Determine the (X, Y) coordinate at the center of the cell enclosing the given text.  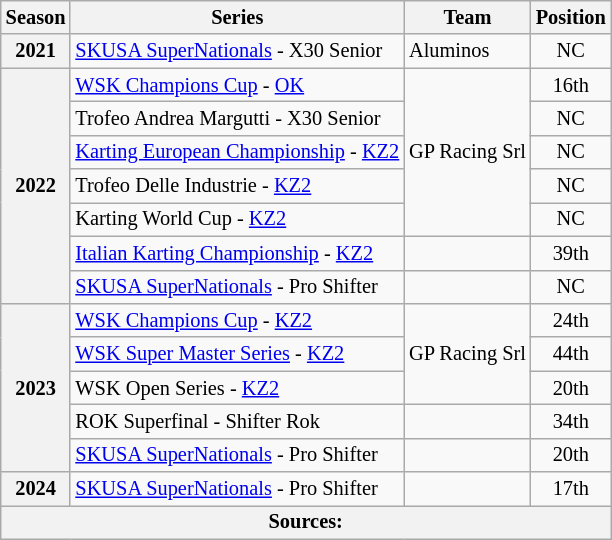
WSK Champions Cup - KZ2 (237, 320)
WSK Super Master Series - KZ2 (237, 354)
2022 (36, 186)
Position (571, 17)
2023 (36, 387)
ROK Superfinal - Shifter Rok (237, 421)
24th (571, 320)
SKUSA SuperNationals - X30 Senior (237, 51)
Trofeo Delle Industrie - KZ2 (237, 186)
Aluminos (468, 51)
16th (571, 85)
17th (571, 489)
44th (571, 354)
Series (237, 17)
Italian Karting Championship - KZ2 (237, 253)
2021 (36, 51)
WSK Champions Cup - OK (237, 85)
Season (36, 17)
WSK Open Series - KZ2 (237, 388)
Sources: (306, 522)
34th (571, 421)
Team (468, 17)
Trofeo Andrea Margutti - X30 Senior (237, 118)
39th (571, 253)
Karting European Championship - KZ2 (237, 152)
Karting World Cup - KZ2 (237, 219)
2024 (36, 489)
